Return the (x, y) coordinate for the center point of the cell that contains the specified text.  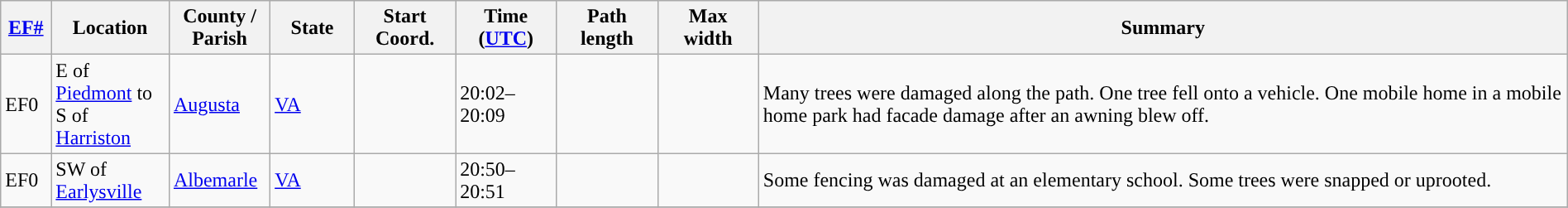
E of Piedmont to S of Harriston (111, 104)
20:02–20:09 (506, 104)
State (313, 28)
Some fencing was damaged at an elementary school. Some trees were snapped or uprooted. (1163, 181)
Summary (1163, 28)
Path length (607, 28)
EF# (26, 28)
County / Parish (219, 28)
Time (UTC) (506, 28)
Location (111, 28)
Max width (708, 28)
Start Coord. (404, 28)
SW of Earlysville (111, 181)
20:50–20:51 (506, 181)
Augusta (219, 104)
Albemarle (219, 181)
